Determine the (X, Y) coordinate at the center of the cell enclosing the given text.  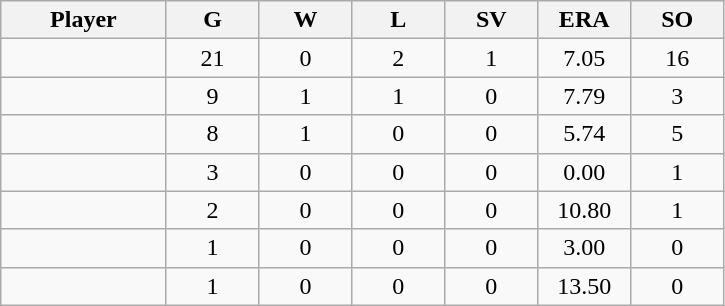
16 (678, 58)
SO (678, 20)
SV (492, 20)
7.05 (584, 58)
ERA (584, 20)
L (398, 20)
0.00 (584, 172)
7.79 (584, 96)
W (306, 20)
3.00 (584, 248)
9 (212, 96)
5.74 (584, 134)
8 (212, 134)
5 (678, 134)
10.80 (584, 210)
21 (212, 58)
13.50 (584, 286)
Player (84, 20)
G (212, 20)
